Detect which cell encompasses the target text, then output its [X, Y] center coordinate. 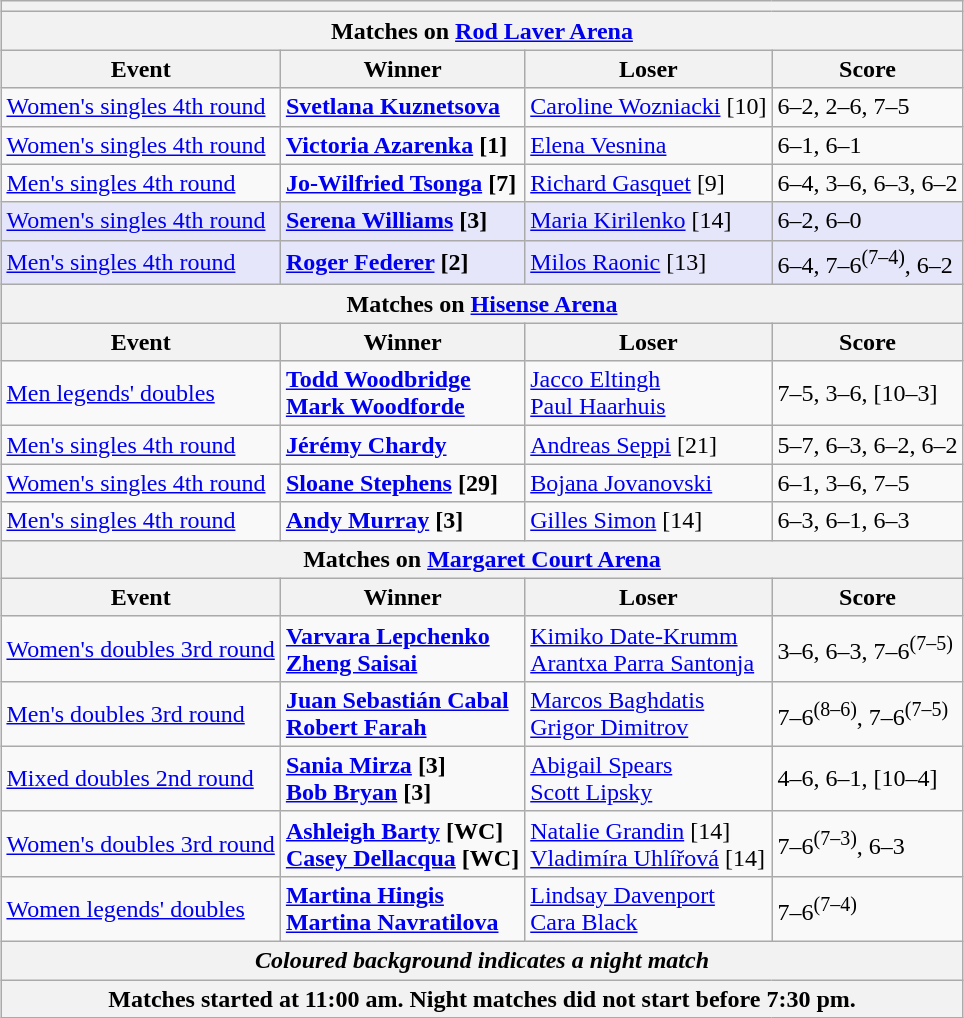
Matches on Rod Laver Arena [482, 31]
Richard Gasquet [9] [648, 183]
Bojana Jovanovski [648, 483]
Victoria Azarenka [1] [402, 145]
Juan Sebastián Cabal Robert Farah [402, 714]
Abigail Spears Scott Lipsky [648, 778]
Martina Hingis Martina Navratilova [402, 908]
Maria Kirilenko [14] [648, 221]
3–6, 6–3, 7–6(7–5) [868, 648]
Gilles Simon [14] [648, 521]
Sania Mirza [3] Bob Bryan [3] [402, 778]
Jo-Wilfried Tsonga [7] [402, 183]
Milos Raonic [13] [648, 262]
Kimiko Date-Krumm Arantxa Parra Santonja [648, 648]
Roger Federer [2] [402, 262]
5–7, 6–3, 6–2, 6–2 [868, 445]
6–1, 6–1 [868, 145]
Svetlana Kuznetsova [402, 107]
Lindsay Davenport Cara Black [648, 908]
Jérémy Chardy [402, 445]
7–6(7–3), 6–3 [868, 844]
Mixed doubles 2nd round [140, 778]
Women legends' doubles [140, 908]
Elena Vesnina [648, 145]
Matches started at 11:00 am. Night matches did not start before 7:30 pm. [482, 999]
Varvara Lepchenko Zheng Saisai [402, 648]
Marcos Baghdatis Grigor Dimitrov [648, 714]
Sloane Stephens [29] [402, 483]
7–5, 3–6, [10–3] [868, 394]
Todd Woodbridge Mark Woodforde [402, 394]
6–2, 2–6, 7–5 [868, 107]
Matches on Hisense Arena [482, 304]
Ashleigh Barty [WC] Casey Dellacqua [WC] [402, 844]
Serena Williams [3] [402, 221]
Coloured background indicates a night match [482, 961]
7–6(8–6), 7–6(7–5) [868, 714]
4–6, 6–1, [10–4] [868, 778]
Andreas Seppi [21] [648, 445]
6–3, 6–1, 6–3 [868, 521]
Andy Murray [3] [402, 521]
6–4, 3–6, 6–3, 6–2 [868, 183]
Men's doubles 3rd round [140, 714]
6–4, 7–6(7–4), 6–2 [868, 262]
7–6(7–4) [868, 908]
Men legends' doubles [140, 394]
Caroline Wozniacki [10] [648, 107]
Natalie Grandin [14] Vladimíra Uhlířová [14] [648, 844]
6–1, 3–6, 7–5 [868, 483]
Matches on Margaret Court Arena [482, 559]
Jacco Eltingh Paul Haarhuis [648, 394]
6–2, 6–0 [868, 221]
